Detect which cell encompasses the target text, then output its (X, Y) center coordinate. 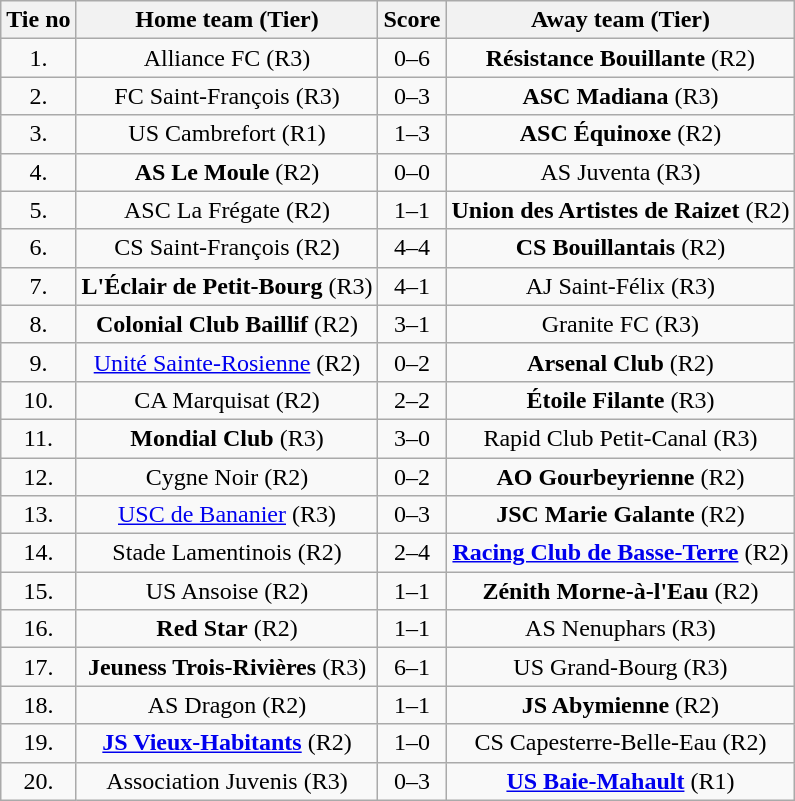
16. (38, 629)
ASC Équinoxe (R2) (620, 134)
0–6 (412, 58)
Unité Sainte-Rosienne (R2) (227, 362)
12. (38, 477)
1–3 (412, 134)
Tie no (38, 20)
ASC La Frégate (R2) (227, 210)
CS Saint-François (R2) (227, 248)
Racing Club de Basse-Terre (R2) (620, 553)
AS Le Moule (R2) (227, 172)
JSC Marie Galante (R2) (620, 515)
AS Juventa (R3) (620, 172)
Mondial Club (R3) (227, 438)
US Cambrefort (R1) (227, 134)
11. (38, 438)
9. (38, 362)
ASC Madiana (R3) (620, 96)
US Ansoise (R2) (227, 591)
Away team (Tier) (620, 20)
CS Bouillantais (R2) (620, 248)
2–2 (412, 400)
18. (38, 705)
15. (38, 591)
Granite FC (R3) (620, 324)
10. (38, 400)
20. (38, 781)
4. (38, 172)
Rapid Club Petit-Canal (R3) (620, 438)
CA Marquisat (R2) (227, 400)
1. (38, 58)
Home team (Tier) (227, 20)
6–1 (412, 667)
Colonial Club Baillif (R2) (227, 324)
Score (412, 20)
JS Vieux-Habitants (R2) (227, 743)
Stade Lamentinois (R2) (227, 553)
19. (38, 743)
Red Star (R2) (227, 629)
USC de Bananier (R3) (227, 515)
AJ Saint-Félix (R3) (620, 286)
L'Éclair de Petit-Bourg (R3) (227, 286)
FC Saint-François (R3) (227, 96)
Association Juvenis (R3) (227, 781)
0–0 (412, 172)
CS Capesterre-Belle-Eau (R2) (620, 743)
AS Dragon (R2) (227, 705)
3. (38, 134)
5. (38, 210)
AS Nenuphars (R3) (620, 629)
7. (38, 286)
17. (38, 667)
3–1 (412, 324)
Zénith Morne-à-l'Eau (R2) (620, 591)
2. (38, 96)
8. (38, 324)
Étoile Filante (R3) (620, 400)
6. (38, 248)
Jeuness Trois-Rivières (R3) (227, 667)
2–4 (412, 553)
1–0 (412, 743)
Alliance FC (R3) (227, 58)
Arsenal Club (R2) (620, 362)
Résistance Bouillante (R2) (620, 58)
3–0 (412, 438)
US Baie-Mahault (R1) (620, 781)
US Grand-Bourg (R3) (620, 667)
4–1 (412, 286)
AO Gourbeyrienne (R2) (620, 477)
Cygne Noir (R2) (227, 477)
Union des Artistes de Raizet (R2) (620, 210)
JS Abymienne (R2) (620, 705)
13. (38, 515)
4–4 (412, 248)
14. (38, 553)
